Return [x, y] of the center of cell containing provided text 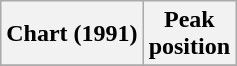
Chart (1991) [72, 34]
Peakposition [189, 34]
